Identify which cell holds the provided text, then report its (x, y) central coordinate. 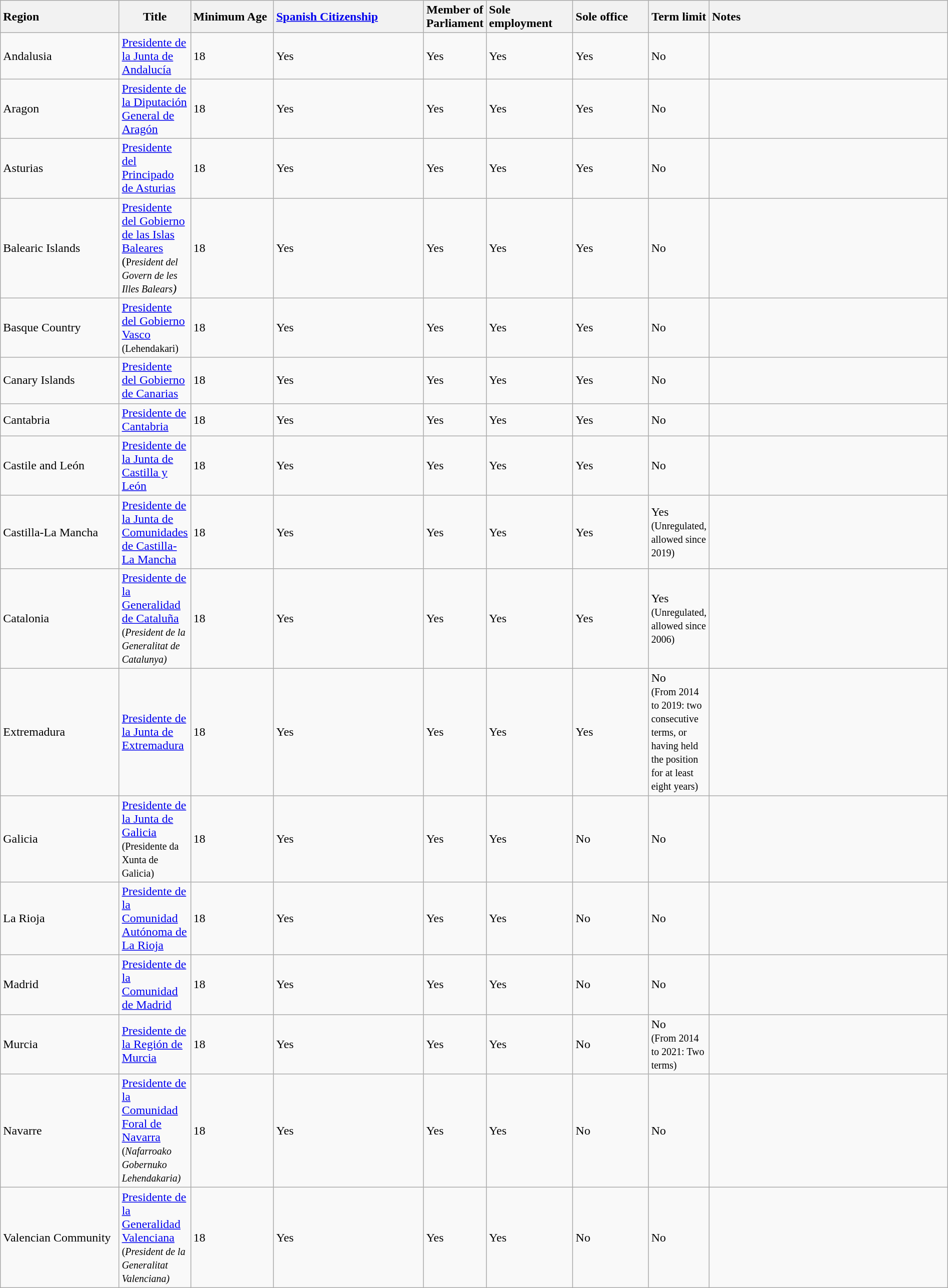
Yes (Unregulated, allowed since 2006) (679, 618)
Madrid (60, 985)
Region (60, 17)
La Rioja (60, 919)
Basque Country (60, 328)
Presidente de la Generalidad de Cataluña (President de la Generalitat de Catalunya) (155, 618)
Minimum Age (232, 17)
No(From 2014 to 2019: two consecutive terms, or having held the position for at least eight years) (679, 732)
Presidente de la Comunidad Foral de Navarra(Nafarroako Gobernuko Lehendakaria) (155, 1131)
Balearic Islands (60, 248)
Presidente de la Región de Murcia (155, 1045)
Presidente de la Comunidad Autónoma de La Rioja (155, 919)
Castile and León (60, 466)
Valencian Community (60, 1238)
Presidente del Principado de Asturias (155, 168)
Presidente del Gobierno de Canarias (155, 380)
Presidente del Gobierno de las Islas Baleares(President del Govern de les Illes Balears) (155, 248)
Asturias (60, 168)
Presidente de la Junta de Comunidades de Castilla-La Mancha (155, 532)
Presidente de la Comunidad de Madrid (155, 985)
Member of Parliament (455, 17)
Extremadura (60, 732)
Sole office (611, 17)
No(From 2014 to 2021: Two terms) (679, 1045)
Term limit (679, 17)
Murcia (60, 1045)
Notes (828, 17)
Canary Islands (60, 380)
Presidente de la Generalidad Valenciana (President de la Generalitat Valenciana) (155, 1238)
Spanish Citizenship (348, 17)
Presidente de la Diputación General de Aragón (155, 109)
Presidente de la Junta de Extremadura (155, 732)
Presidente de la Junta de Andalucía (155, 56)
Presidente de la Junta de Castilla y León (155, 466)
Andalusia (60, 56)
Navarre (60, 1131)
Sole employment (530, 17)
Aragon (60, 109)
Presidente de Cantabria (155, 420)
Catalonia (60, 618)
Galicia (60, 839)
Cantabria (60, 420)
Presidente de la Junta de Galicia (Presidente da Xunta de Galicia) (155, 839)
Yes (Unregulated, allowed since 2019) (679, 532)
Presidente del Gobierno Vasco (Lehendakari) (155, 328)
Castilla-La Mancha (60, 532)
Title (155, 17)
